Return (x, y) of the center of cell containing provided text 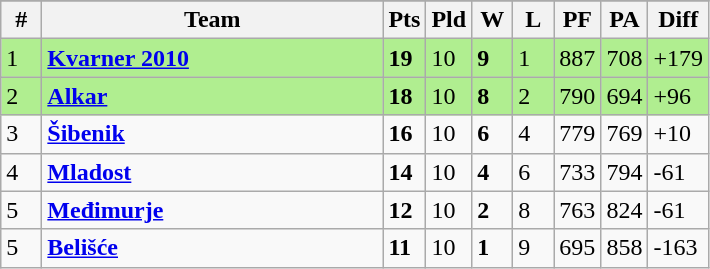
708 (624, 58)
+10 (678, 134)
887 (578, 58)
12 (404, 210)
769 (624, 134)
Kvarner 2010 (212, 58)
# (22, 20)
18 (404, 96)
695 (578, 248)
824 (624, 210)
11 (404, 248)
763 (578, 210)
Šibenik (212, 134)
16 (404, 134)
779 (578, 134)
W (492, 20)
Alkar (212, 96)
14 (404, 172)
Pld (449, 20)
Team (212, 20)
733 (578, 172)
3 (22, 134)
794 (624, 172)
790 (578, 96)
L (534, 20)
19 (404, 58)
Mladost (212, 172)
PA (624, 20)
PF (578, 20)
Belišće (212, 248)
Međimurje (212, 210)
Pts (404, 20)
858 (624, 248)
+96 (678, 96)
-163 (678, 248)
+179 (678, 58)
Diff (678, 20)
694 (624, 96)
